Find where the given text appears and provide that cell's center as [X, Y] coordinate. 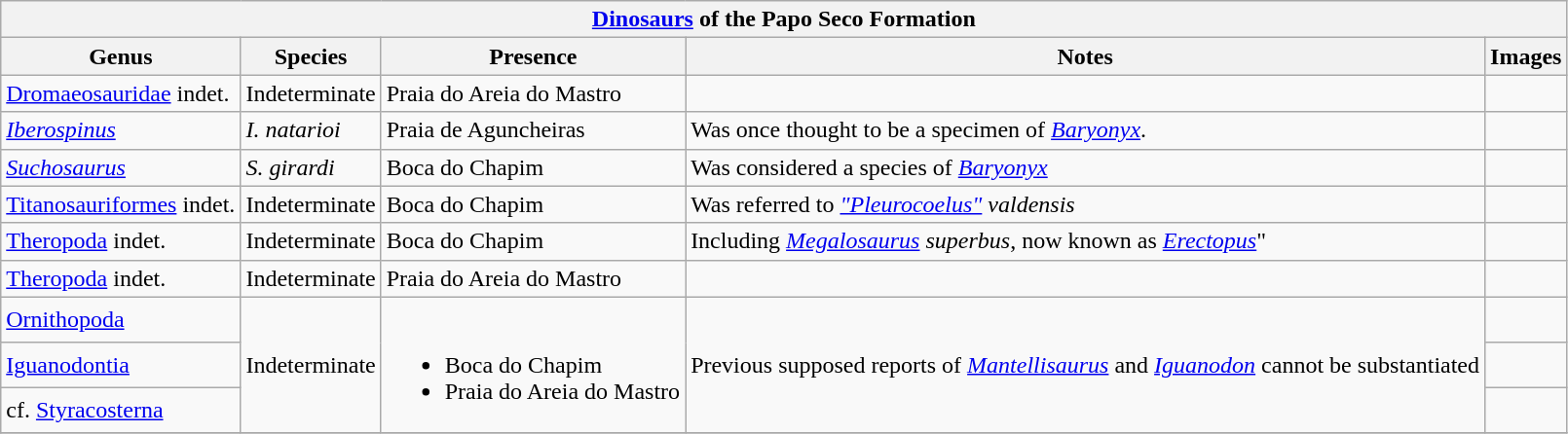
Was once thought to be a specimen of Baryonyx. [1085, 130]
Was considered a species of Baryonyx [1085, 167]
S. girardi [311, 167]
Ornithopoda [121, 319]
Suchosaurus [121, 167]
Species [311, 56]
Genus [121, 56]
Boca do ChapimPraia do Areia do Mastro [533, 365]
Presence [533, 56]
Iguanodontia [121, 366]
Was referred to "Pleurocoelus" valdensis [1085, 204]
Notes [1085, 56]
Previous supposed reports of Mantellisaurus and Iguanodon cannot be substantiated [1085, 365]
Dromaeosauridae indet. [121, 93]
Including Megalosaurus superbus, now known as Erectopus" [1085, 241]
Dinosaurs of the Papo Seco Formation [784, 19]
Iberospinus [121, 130]
cf. Styracosterna [121, 411]
I. natarioi [311, 130]
Images [1526, 56]
Titanosauriformes indet. [121, 204]
Praia de Aguncheiras [533, 130]
